Return the (X, Y) coordinate for the center point of the cell that contains the specified text.  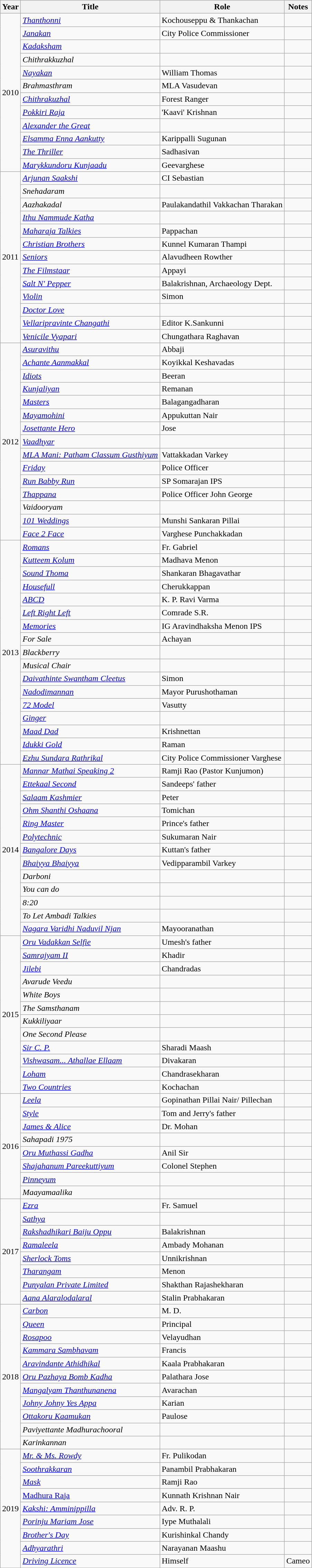
Leela (91, 1100)
Vasutty (222, 705)
Paulakandathil Vakkachan Tharakan (222, 205)
Kunjaliyan (91, 389)
Kadaksham (91, 46)
Mangalyam Thanthunanena (91, 1390)
Avarachan (222, 1390)
Ambady Mohanan (222, 1245)
Pinneyum (91, 1179)
Khadir (222, 955)
Kuttan's father (222, 850)
Vaadhyar (91, 442)
Pappachan (222, 231)
Varghese Punchakkadan (222, 534)
Umesh's father (222, 942)
Title (91, 7)
Shakthan Rajashekharan (222, 1285)
Geevarghese (222, 165)
Shankaran Bhagavathar (222, 573)
Marykkundoru Kunjaadu (91, 165)
Krishnettan (222, 731)
Sathya (91, 1218)
Cameo (298, 1561)
Run Babby Run (91, 481)
To Let Ambadi Talkies (91, 916)
Blackberry (91, 652)
ABCD (91, 600)
Queen (91, 1324)
Fr. Pulikodan (222, 1456)
2013 (10, 652)
Carbon (91, 1311)
Ezra (91, 1205)
The Filmstaar (91, 270)
K. P. Ravi Varma (222, 600)
You can do (91, 889)
Face 2 Face (91, 534)
The Samsthanam (91, 1008)
For Sale (91, 639)
Himself (222, 1561)
Editor K.Sankunni (222, 323)
Role (222, 7)
Asuravithu (91, 349)
SP Somarajan IPS (222, 481)
2014 (10, 850)
2011 (10, 257)
Ithu Nammude Katha (91, 218)
Loham (91, 1074)
Bhaiyya Bhaiyya (91, 863)
Kukkiliyaar (91, 1021)
Christian Brothers (91, 244)
Thanthonni (91, 20)
MLA Vasudevan (222, 86)
Kochouseppu & Thankachan (222, 20)
Rosapoo (91, 1337)
2012 (10, 442)
Darboni (91, 876)
Balakrishnan, Archaeology Dept. (222, 283)
Chungathara Raghavan (222, 336)
Panambil Prabhakaran (222, 1469)
Kutteem Kolum (91, 560)
101 Weddings (91, 520)
Masters (91, 402)
Arjunan Saakshi (91, 178)
Palathara Jose (222, 1377)
Violin (91, 297)
Stalin Prabhakaran (222, 1298)
Balagangadharan (222, 402)
Musical Chair (91, 665)
Sound Thoma (91, 573)
Venicile Vyapari (91, 336)
Appukuttan Nair (222, 415)
Idukki Gold (91, 744)
Comrade S.R. (222, 613)
Chandradas (222, 968)
Cherukkappan (222, 587)
Forest Ranger (222, 99)
Tom and Jerry's father (222, 1113)
Divakaran (222, 1061)
Jose (222, 428)
Maayamaalika (91, 1192)
Alexander the Great (91, 125)
Sherlock Toms (91, 1258)
Left Right Left (91, 613)
Remanan (222, 389)
One Second Please (91, 1034)
Nayakan (91, 73)
City Police Commissioner (222, 33)
Ramji Rao (222, 1482)
Madhava Menon (222, 560)
'Kaavi' Krishnan (222, 112)
MLA Mani: Patham Classum Gusthiyum (91, 455)
Police Officer John George (222, 494)
Adv. R. P. (222, 1508)
Raman (222, 744)
Elsamma Enna Aankutty (91, 138)
72 Model (91, 705)
Aana Alaralodalaral (91, 1298)
Porinju Mariam Jose (91, 1522)
William Thomas (222, 73)
Vishwasam... Athallae Ellaam (91, 1061)
Sukumaran Nair (222, 837)
Sandeeps' father (222, 784)
Alavudheen Rowther (222, 257)
2017 (10, 1251)
Ginger (91, 718)
Tomichan (222, 810)
Fr. Samuel (222, 1205)
Sir C. P. (91, 1048)
Salt N' Pepper (91, 283)
Chithrakuzhal (91, 99)
Oru Muthassi Gadha (91, 1153)
Adhyarathri (91, 1548)
Janakan (91, 33)
Ring Master (91, 824)
Mayor Purushothaman (222, 692)
Dr. Mohan (222, 1126)
Oru Pazhaya Bomb Kadha (91, 1377)
Maad Dad (91, 731)
IG Aravindhaksha Menon IPS (222, 626)
Karippalli Sugunan (222, 138)
Josettante Hero (91, 428)
2018 (10, 1377)
Salaam Kashmier (91, 797)
Achante Aanmakkal (91, 362)
Beeran (222, 375)
Anil Sir (222, 1153)
Unnikrishnan (222, 1258)
Mayamohini (91, 415)
Brahmasthram (91, 86)
Daivathinte Swantham Cleetus (91, 679)
2015 (10, 1015)
Snehadaram (91, 191)
Bangalore Days (91, 850)
Ohm Shanthi Oshaana (91, 810)
Vaidooryam (91, 507)
City Police Commissioner Varghese (222, 758)
Kaala Prabhakaran (222, 1363)
Brother's Day (91, 1535)
Housefull (91, 587)
2019 (10, 1509)
Romans (91, 547)
Appayi (222, 270)
Police Officer (222, 468)
Aazhakadal (91, 205)
Fr. Gabriel (222, 547)
Tharangam (91, 1271)
Vedipparambil Varkey (222, 863)
Kunnath Krishnan Nair (222, 1495)
Kurishinkal Chandy (222, 1535)
Velayudhan (222, 1337)
Madhura Raja (91, 1495)
Nadodimannan (91, 692)
Kunnel Kumaran Thampi (222, 244)
Mr. & Ms. Rowdy (91, 1456)
Balakrishnan (222, 1232)
Koyikkal Keshavadas (222, 362)
Vellaripravinte Changathi (91, 323)
Ettekaal Second (91, 784)
Paviyettante Madhurachooral (91, 1430)
Francis (222, 1350)
Narayanan Maashu (222, 1548)
Kakshi: Amminippilla (91, 1508)
Chithrakkuzhal (91, 60)
Sadhasivan (222, 152)
Doctor Love (91, 310)
The Thriller (91, 152)
Karinkannan (91, 1443)
Soothrakkaran (91, 1469)
Pokkiri Raja (91, 112)
Ramaleela (91, 1245)
Mayooranathan (222, 929)
Principal (222, 1324)
Ramji Rao (Pastor Kunjumon) (222, 771)
Rakshadhikari Baiju Oppu (91, 1232)
Memories (91, 626)
Notes (298, 7)
M. D. (222, 1311)
Oru Vadakkan Selfie (91, 942)
2010 (10, 93)
Shajahanum Pareekuttiyum (91, 1166)
Kochachan (222, 1087)
Aravindante Athidhikal (91, 1363)
Gopinathan Pillai Nair/ Pillechan (222, 1100)
Year (10, 7)
Munshi Sankaran Pillai (222, 520)
Ezhu Sundara Rathrikal (91, 758)
Mannar Mathai Speaking 2 (91, 771)
Kammara Sambhavam (91, 1350)
Seniors (91, 257)
Sahapadi 1975 (91, 1140)
James & Alice (91, 1126)
Two Countries (91, 1087)
Karian (222, 1403)
Thappana (91, 494)
Prince's father (222, 824)
White Boys (91, 995)
Jilebi (91, 968)
2016 (10, 1146)
8:20 (91, 903)
Menon (222, 1271)
Mask (91, 1482)
Vattakkadan Varkey (222, 455)
Nagara Varidhi Naduvil Njan (91, 929)
Style (91, 1113)
Ottakoru Kaamukan (91, 1416)
Maharaja Talkies (91, 231)
Sharadi Maash (222, 1048)
Samrajyam II (91, 955)
Abbaji (222, 349)
Polytechnic (91, 837)
Achayan (222, 639)
Paulose (222, 1416)
Avarude Veedu (91, 981)
Friday (91, 468)
CI Sebastian (222, 178)
Johny Johny Yes Appa (91, 1403)
Peter (222, 797)
Punyalan Private Limited (91, 1285)
Driving Licence (91, 1561)
Idiots (91, 375)
Iype Muthalali (222, 1522)
Chandrasekharan (222, 1074)
Colonel Stephen (222, 1166)
